Return the [X, Y] coordinate for the center point of the cell that contains the specified text.  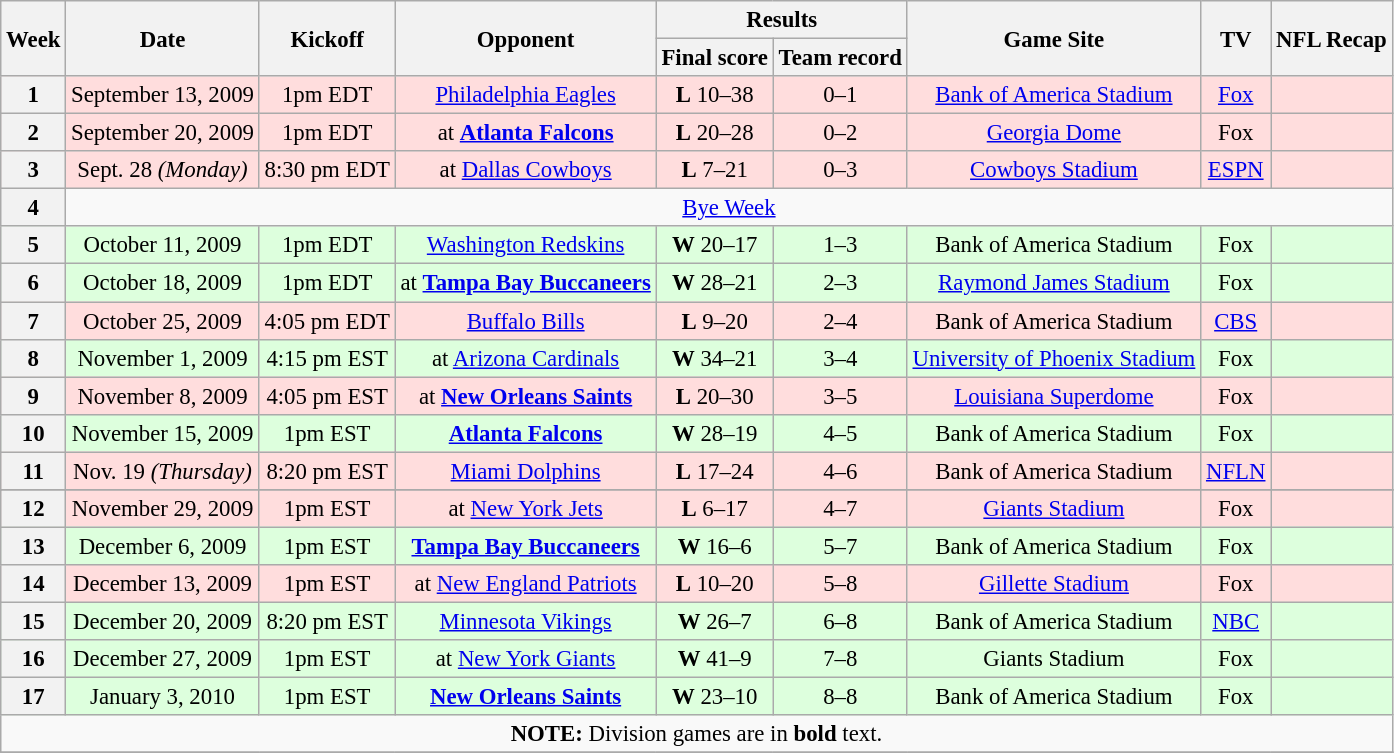
9 [34, 396]
4:15 pm EST [327, 358]
at New England Patriots [526, 584]
8–8 [840, 697]
W 28–21 [714, 283]
TV [1236, 38]
6–8 [840, 621]
Results [782, 20]
L 7–21 [714, 170]
NFL Recap [1332, 38]
Bye Week [729, 208]
NOTE: Division games are in bold text. [696, 734]
Game Site [1054, 38]
2 [34, 133]
ESPN [1236, 170]
L 20–28 [714, 133]
L 10–38 [714, 95]
7–8 [840, 659]
Miami Dolphins [526, 471]
University of Phoenix Stadium [1054, 358]
0–3 [840, 170]
L 6–17 [714, 509]
W 23–10 [714, 697]
0–2 [840, 133]
W 28–19 [714, 433]
4:05 pm EDT [327, 321]
8:30 pm EDT [327, 170]
4–5 [840, 433]
Georgia Dome [1054, 133]
at Dallas Cowboys [526, 170]
16 [34, 659]
2–3 [840, 283]
3 [34, 170]
Kickoff [327, 38]
November 29, 2009 [162, 509]
September 20, 2009 [162, 133]
W 20–17 [714, 245]
Washington Redskins [526, 245]
W 41–9 [714, 659]
4:05 pm EST [327, 396]
NBC [1236, 621]
W 16–6 [714, 546]
Week [34, 38]
Nov. 19 (Thursday) [162, 471]
NFLN [1236, 471]
0–1 [840, 95]
6 [34, 283]
at Arizona Cardinals [526, 358]
Atlanta Falcons [526, 433]
October 11, 2009 [162, 245]
L 20–30 [714, 396]
CBS [1236, 321]
4–6 [840, 471]
November 8, 2009 [162, 396]
Gillette Stadium [1054, 584]
Minnesota Vikings [526, 621]
Opponent [526, 38]
December 20, 2009 [162, 621]
November 1, 2009 [162, 358]
13 [34, 546]
Tampa Bay Buccaneers [526, 546]
December 6, 2009 [162, 546]
at Tampa Bay Buccaneers [526, 283]
Final score [714, 58]
at New York Giants [526, 659]
Date [162, 38]
Buffalo Bills [526, 321]
10 [34, 433]
3–4 [840, 358]
3–5 [840, 396]
Sept. 28 (Monday) [162, 170]
15 [34, 621]
L 9–20 [714, 321]
September 13, 2009 [162, 95]
December 27, 2009 [162, 659]
5–7 [840, 546]
14 [34, 584]
4–7 [840, 509]
W 26–7 [714, 621]
11 [34, 471]
5 [34, 245]
at New Orleans Saints [526, 396]
7 [34, 321]
2–4 [840, 321]
8 [34, 358]
1 [34, 95]
Louisiana Superdome [1054, 396]
Cowboys Stadium [1054, 170]
at New York Jets [526, 509]
12 [34, 509]
Raymond James Stadium [1054, 283]
L 10–20 [714, 584]
November 15, 2009 [162, 433]
W 34–21 [714, 358]
17 [34, 697]
Philadelphia Eagles [526, 95]
L 17–24 [714, 471]
October 18, 2009 [162, 283]
December 13, 2009 [162, 584]
Team record [840, 58]
1–3 [840, 245]
at Atlanta Falcons [526, 133]
New Orleans Saints [526, 697]
October 25, 2009 [162, 321]
4 [34, 208]
January 3, 2010 [162, 697]
5–8 [840, 584]
